Detect which cell encompasses the target text, then output its [x, y] center coordinate. 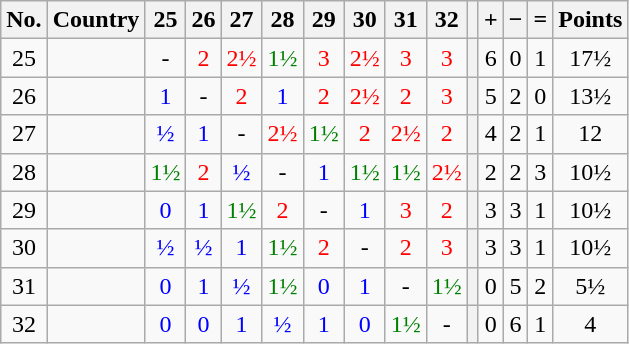
12 [590, 134]
17½ [590, 58]
Points [590, 20]
Country [96, 20]
− [516, 20]
+ [490, 20]
No. [24, 20]
13½ [590, 96]
= [540, 20]
5½ [590, 286]
